Return (x, y) of the center of cell containing provided text 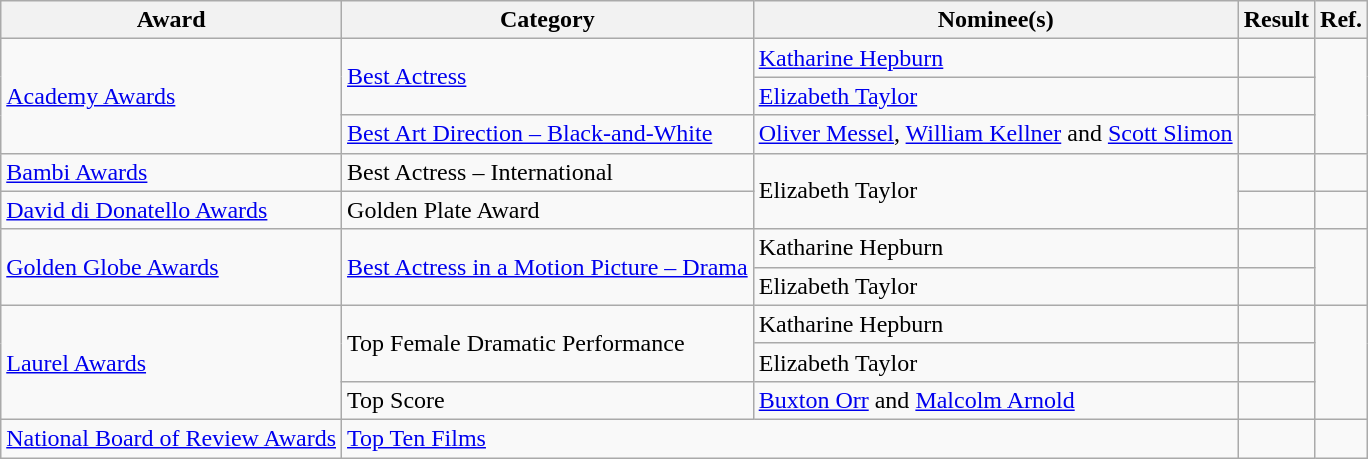
Ref. (1342, 20)
Result (1276, 20)
Golden Globe Awards (172, 267)
Buxton Orr and Malcolm Arnold (996, 400)
Best Actress (548, 77)
Best Actress – International (548, 172)
Laurel Awards (172, 362)
Academy Awards (172, 96)
Top Score (548, 400)
Top Female Dramatic Performance (548, 343)
Award (172, 20)
Oliver Messel, William Kellner and Scott Slimon (996, 134)
David di Donatello Awards (172, 210)
Best Actress in a Motion Picture – Drama (548, 267)
Bambi Awards (172, 172)
National Board of Review Awards (172, 438)
Nominee(s) (996, 20)
Golden Plate Award (548, 210)
Top Ten Films (790, 438)
Best Art Direction – Black-and-White (548, 134)
Category (548, 20)
